Determine the [X, Y] coordinate at the center of the cell enclosing the given text.  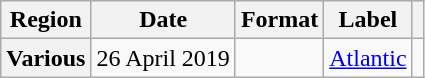
Format [279, 20]
26 April 2019 [163, 58]
Various [46, 58]
Region [46, 20]
Label [368, 20]
Date [163, 20]
Atlantic [368, 58]
